Find where the given text appears and provide that cell's center as [X, Y] coordinate. 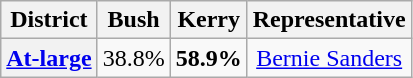
Bush [134, 20]
Bernie Sanders [329, 58]
Kerry [208, 20]
District [49, 20]
38.8% [134, 58]
At-large [49, 58]
Representative [329, 20]
58.9% [208, 58]
